Return (x, y) of the center of cell containing provided text 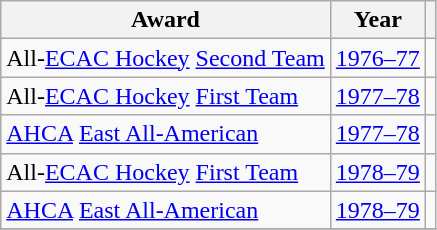
Year (378, 20)
Award (166, 20)
1976–77 (378, 58)
All-ECAC Hockey Second Team (166, 58)
